Provide the [X, Y] coordinate of the cell's center where the given text is located.  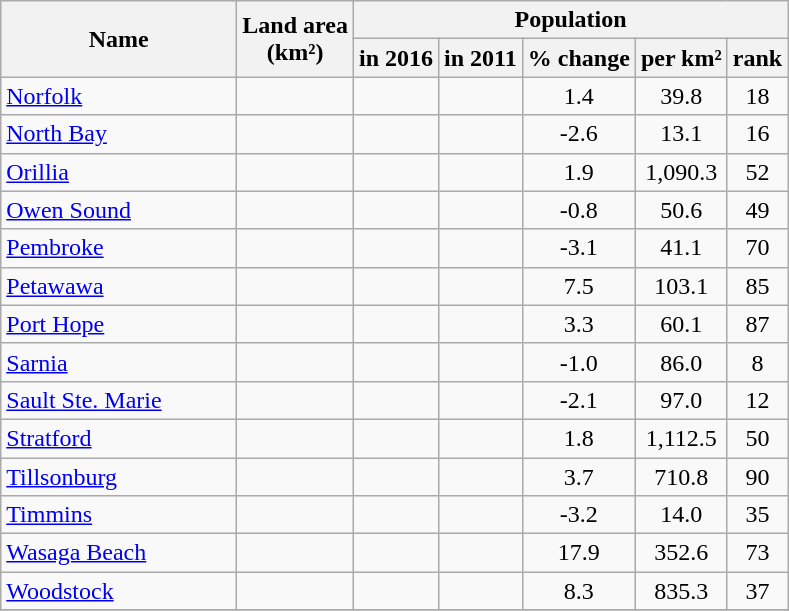
35 [757, 515]
-0.8 [578, 210]
87 [757, 324]
-3.1 [578, 248]
18 [757, 96]
97.0 [681, 400]
90 [757, 477]
85 [757, 286]
Land area(km²) [296, 39]
Orillia [119, 172]
Owen Sound [119, 210]
7.5 [578, 286]
rank [757, 58]
Sault Ste. Marie [119, 400]
Norfolk [119, 96]
Petawawa [119, 286]
Sarnia [119, 362]
12 [757, 400]
Woodstock [119, 591]
103.1 [681, 286]
3.3 [578, 324]
Wasaga Beach [119, 553]
1.4 [578, 96]
37 [757, 591]
Name [119, 39]
39.8 [681, 96]
% change [578, 58]
16 [757, 134]
352.6 [681, 553]
per km² [681, 58]
50 [757, 438]
Stratford [119, 438]
13.1 [681, 134]
Pembroke [119, 248]
73 [757, 553]
-2.1 [578, 400]
86.0 [681, 362]
14.0 [681, 515]
835.3 [681, 591]
60.1 [681, 324]
1,112.5 [681, 438]
3.7 [578, 477]
North Bay [119, 134]
17.9 [578, 553]
41.1 [681, 248]
-3.2 [578, 515]
in 2016 [396, 58]
1,090.3 [681, 172]
70 [757, 248]
Timmins [119, 515]
1.8 [578, 438]
-1.0 [578, 362]
Port Hope [119, 324]
in 2011 [481, 58]
Population [570, 20]
1.9 [578, 172]
710.8 [681, 477]
8.3 [578, 591]
8 [757, 362]
-2.6 [578, 134]
49 [757, 210]
Tillsonburg [119, 477]
52 [757, 172]
50.6 [681, 210]
